Capture the cell that displays the provided text and extract its (x, y) central coordinate. 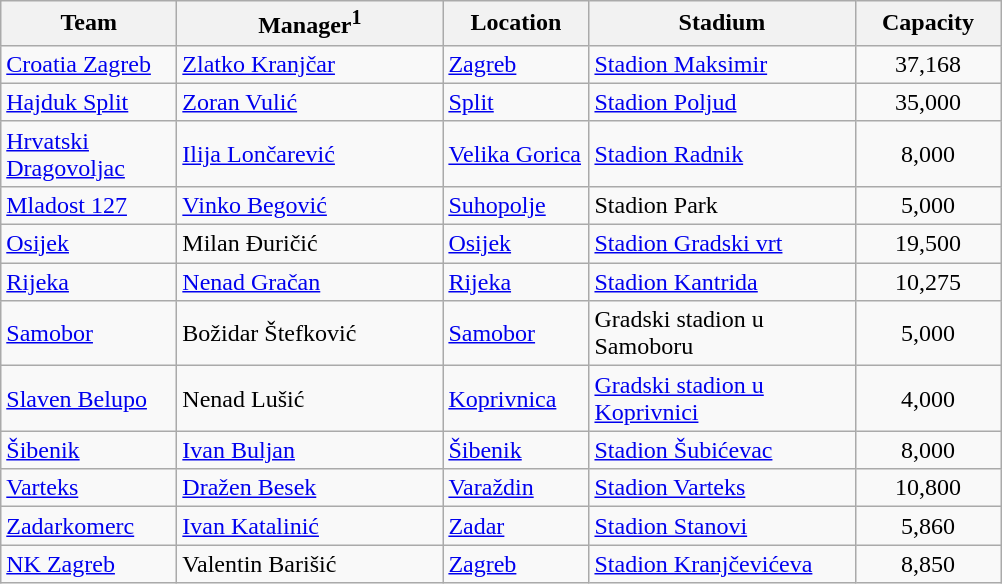
Velika Gorica (516, 154)
Ivan Katalinić (310, 526)
Gradski stadion u Samoboru (722, 334)
Stadion Kantrida (722, 282)
Manager1 (310, 24)
Koprivnica (516, 398)
Capacity (928, 24)
10,800 (928, 488)
Ilija Lončarević (310, 154)
Stadion Šubićevac (722, 450)
19,500 (928, 244)
Stadion Radnik (722, 154)
Zoran Vulić (310, 102)
Valentin Barišić (310, 564)
Božidar Štefković (310, 334)
Zadar (516, 526)
Nenad Lušić (310, 398)
Stadion Poljud (722, 102)
5,860 (928, 526)
35,000 (928, 102)
Team (89, 24)
Milan Đuričić (310, 244)
Varteks (89, 488)
37,168 (928, 64)
NK Zagreb (89, 564)
Vinko Begović (310, 205)
4,000 (928, 398)
Varaždin (516, 488)
Location (516, 24)
Zadarkomerc (89, 526)
Nenad Gračan (310, 282)
Stadion Maksimir (722, 64)
Suhopolje (516, 205)
Stadion Gradski vrt (722, 244)
Croatia Zagreb (89, 64)
Stadium (722, 24)
10,275 (928, 282)
Stadion Varteks (722, 488)
Stadion Kranjčevićeva (722, 564)
Ivan Buljan (310, 450)
Mladost 127 (89, 205)
Hajduk Split (89, 102)
Gradski stadion u Koprivnici (722, 398)
Split (516, 102)
Stadion Stanovi (722, 526)
Stadion Park (722, 205)
Hrvatski Dragovoljac (89, 154)
Slaven Belupo (89, 398)
8,850 (928, 564)
Dražen Besek (310, 488)
Zlatko Kranjčar (310, 64)
